Return the (X, Y) coordinate for the center point of the cell that contains the specified text.  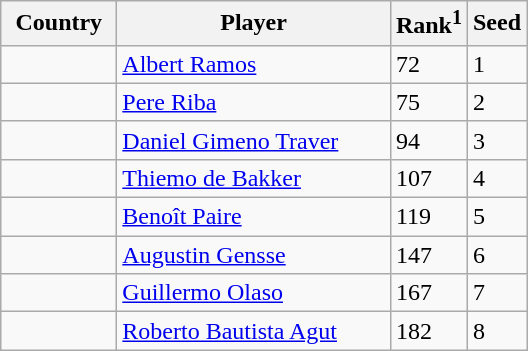
Rank1 (428, 24)
Benoît Paire (254, 217)
94 (428, 140)
8 (496, 331)
Pere Riba (254, 102)
Country (59, 24)
1 (496, 64)
Augustin Gensse (254, 255)
6 (496, 255)
Guillermo Olaso (254, 293)
147 (428, 255)
7 (496, 293)
107 (428, 178)
Daniel Gimeno Traver (254, 140)
Albert Ramos (254, 64)
3 (496, 140)
Thiemo de Bakker (254, 178)
5 (496, 217)
72 (428, 64)
167 (428, 293)
119 (428, 217)
182 (428, 331)
Roberto Bautista Agut (254, 331)
75 (428, 102)
Seed (496, 24)
2 (496, 102)
Player (254, 24)
4 (496, 178)
